Identify which cell holds the provided text, then report its [x, y] central coordinate. 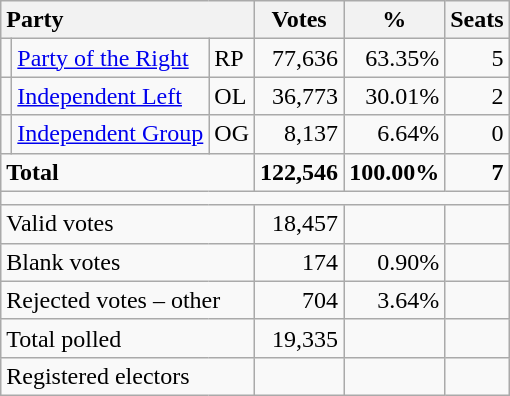
Independent Left [110, 96]
Independent Group [110, 134]
77,636 [300, 58]
36,773 [300, 96]
5 [477, 58]
8,137 [300, 134]
19,335 [300, 338]
6.64% [394, 134]
30.01% [394, 96]
0.90% [394, 262]
704 [300, 300]
122,546 [300, 172]
Total polled [128, 338]
Party of the Right [110, 58]
3.64% [394, 300]
Blank votes [128, 262]
0 [477, 134]
OL [232, 96]
100.00% [394, 172]
174 [300, 262]
Votes [300, 20]
OG [232, 134]
Total [128, 172]
Party [128, 20]
Seats [477, 20]
18,457 [300, 224]
% [394, 20]
Registered electors [128, 376]
7 [477, 172]
RP [232, 58]
2 [477, 96]
Rejected votes – other [128, 300]
63.35% [394, 58]
Valid votes [128, 224]
